Provide the [x, y] coordinate of the cell's center where the given text is located.  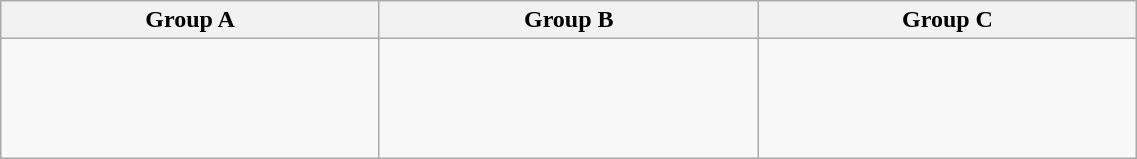
Group B [568, 20]
Group C [948, 20]
Group A [190, 20]
